Return the [x, y] coordinate for the center point of the cell that contains the specified text.  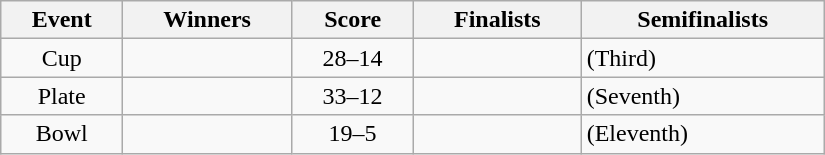
(Seventh) [702, 96]
Winners [208, 20]
33–12 [353, 96]
Event [62, 20]
Score [353, 20]
Cup [62, 58]
(Third) [702, 58]
19–5 [353, 134]
Finalists [498, 20]
(Eleventh) [702, 134]
Bowl [62, 134]
Semifinalists [702, 20]
Plate [62, 96]
28–14 [353, 58]
